Detect which cell encompasses the target text, then output its [X, Y] center coordinate. 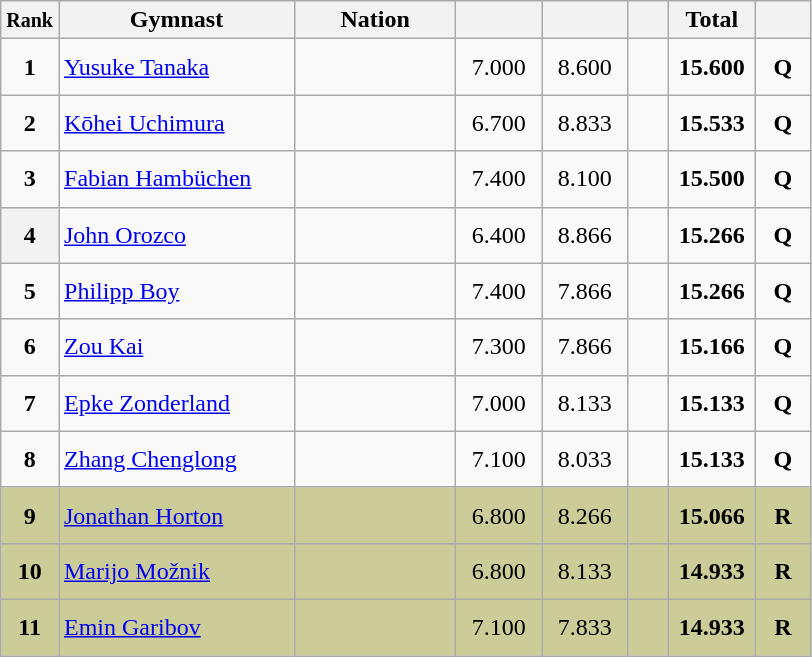
Total [712, 20]
2 [30, 123]
7 [30, 403]
Rank [30, 20]
Jonathan Horton [176, 515]
15.166 [712, 347]
4 [30, 235]
8 [30, 459]
John Orozco [176, 235]
Philipp Boy [176, 291]
Kōhei Uchimura [176, 123]
Zhang Chenglong [176, 459]
Marijo Možnik [176, 571]
6.400 [499, 235]
Yusuke Tanaka [176, 67]
15.533 [712, 123]
8.866 [585, 235]
8.100 [585, 179]
Zou Kai [176, 347]
7.300 [499, 347]
8.600 [585, 67]
8.833 [585, 123]
3 [30, 179]
15.066 [712, 515]
1 [30, 67]
8.033 [585, 459]
15.500 [712, 179]
5 [30, 291]
Emin Garibov [176, 627]
6 [30, 347]
15.600 [712, 67]
10 [30, 571]
Gymnast [176, 20]
Nation [376, 20]
9 [30, 515]
Epke Zonderland [176, 403]
Fabian Hambüchen [176, 179]
7.833 [585, 627]
11 [30, 627]
8.266 [585, 515]
6.700 [499, 123]
